Scan for the cell matching the given text and deliver its [x, y] coordinate at center. 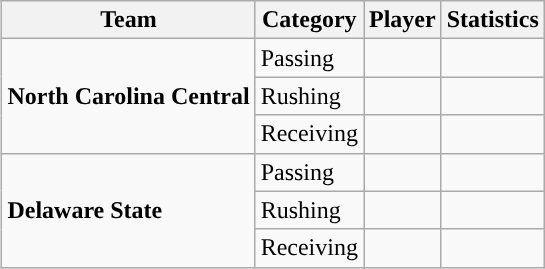
Statistics [492, 20]
North Carolina Central [128, 96]
Team [128, 20]
Player [403, 20]
Category [309, 20]
Delaware State [128, 210]
